Detect which cell encompasses the target text, then output its [x, y] center coordinate. 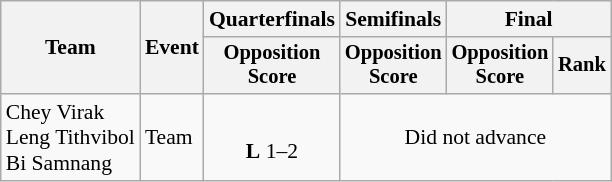
Chey VirakLeng TithvibolBi Samnang [70, 138]
Event [172, 48]
Final [529, 19]
Semifinals [394, 19]
Quarterfinals [272, 19]
Rank [582, 66]
Did not advance [476, 138]
L 1–2 [272, 138]
